From the cell containing the given text, extract its center point as [X, Y] coordinate. 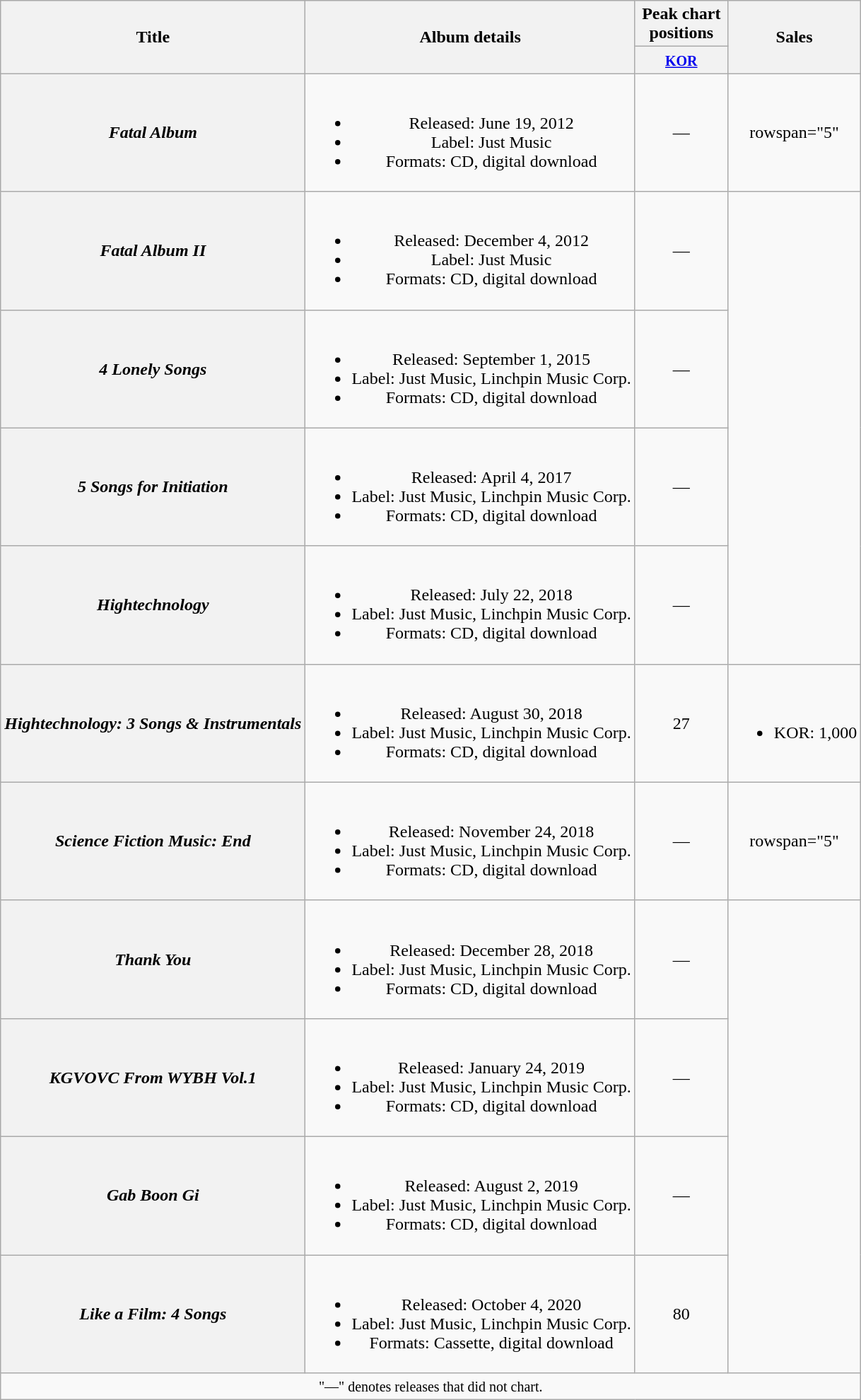
Released: January 24, 2019Label: Just Music, Linchpin Music Corp.Formats: CD, digital download [470, 1078]
Released: August 30, 2018Label: Just Music, Linchpin Music Corp.Formats: CD, digital download [470, 723]
Peak chart positions [681, 24]
4 Lonely Songs [153, 369]
Science Fiction Music: End [153, 841]
Title [153, 37]
Released: June 19, 2012Label: Just MusicFormats: CD, digital download [470, 133]
Released: July 22, 2018Label: Just Music, Linchpin Music Corp.Formats: CD, digital download [470, 605]
Released: September 1, 2015Label: Just Music, Linchpin Music Corp.Formats: CD, digital download [470, 369]
Hightechnology [153, 605]
KOR [681, 60]
Sales [794, 37]
Gab Boon Gi [153, 1195]
Released: April 4, 2017Label: Just Music, Linchpin Music Corp.Formats: CD, digital download [470, 486]
5 Songs for Initiation [153, 486]
Album details [470, 37]
Released: December 4, 2012Label: Just MusicFormats: CD, digital download [470, 250]
KGVOVC From WYBH Vol.1 [153, 1078]
80 [681, 1314]
Thank You [153, 959]
"—" denotes releases that did not chart. [431, 1387]
Released: November 24, 2018Label: Just Music, Linchpin Music Corp.Formats: CD, digital download [470, 841]
KOR: 1,000 [794, 723]
Fatal Album [153, 133]
Hightechnology: 3 Songs & Instrumentals [153, 723]
Released: October 4, 2020Label: Just Music, Linchpin Music Corp.Formats: Cassette, digital download [470, 1314]
Fatal Album II [153, 250]
Released: December 28, 2018Label: Just Music, Linchpin Music Corp.Formats: CD, digital download [470, 959]
Released: August 2, 2019Label: Just Music, Linchpin Music Corp.Formats: CD, digital download [470, 1195]
Like a Film: 4 Songs [153, 1314]
27 [681, 723]
